Detect which cell encompasses the target text, then output its (X, Y) center coordinate. 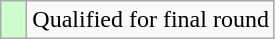
Qualified for final round (151, 20)
